For the text-containing cell, return its midpoint in [x, y] coordinate format. 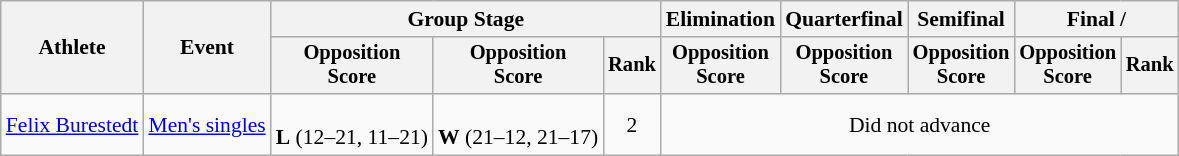
Men's singles [206, 124]
Athlete [72, 48]
L (12–21, 11–21) [352, 124]
Event [206, 48]
2 [632, 124]
Elimination [720, 19]
Group Stage [466, 19]
Final / [1096, 19]
Semifinal [962, 19]
Quarterfinal [844, 19]
Did not advance [920, 124]
W (21–12, 21–17) [518, 124]
Felix Burestedt [72, 124]
